Return (X, Y) of the center of cell containing provided text 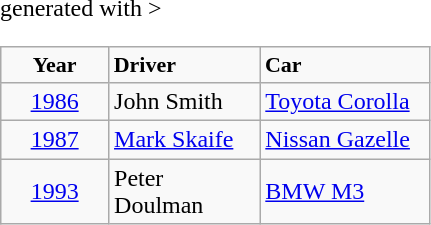
1993 (55, 192)
Mark Skaife (184, 140)
John Smith (184, 102)
1987 (55, 140)
Peter Doulman (184, 192)
Toyota Corolla (344, 102)
Car (344, 65)
Driver (184, 65)
1986 (55, 102)
Year (55, 65)
BMW M3 (344, 192)
Nissan Gazelle (344, 140)
